Return the (X, Y) coordinate for the center point of the cell that contains the specified text.  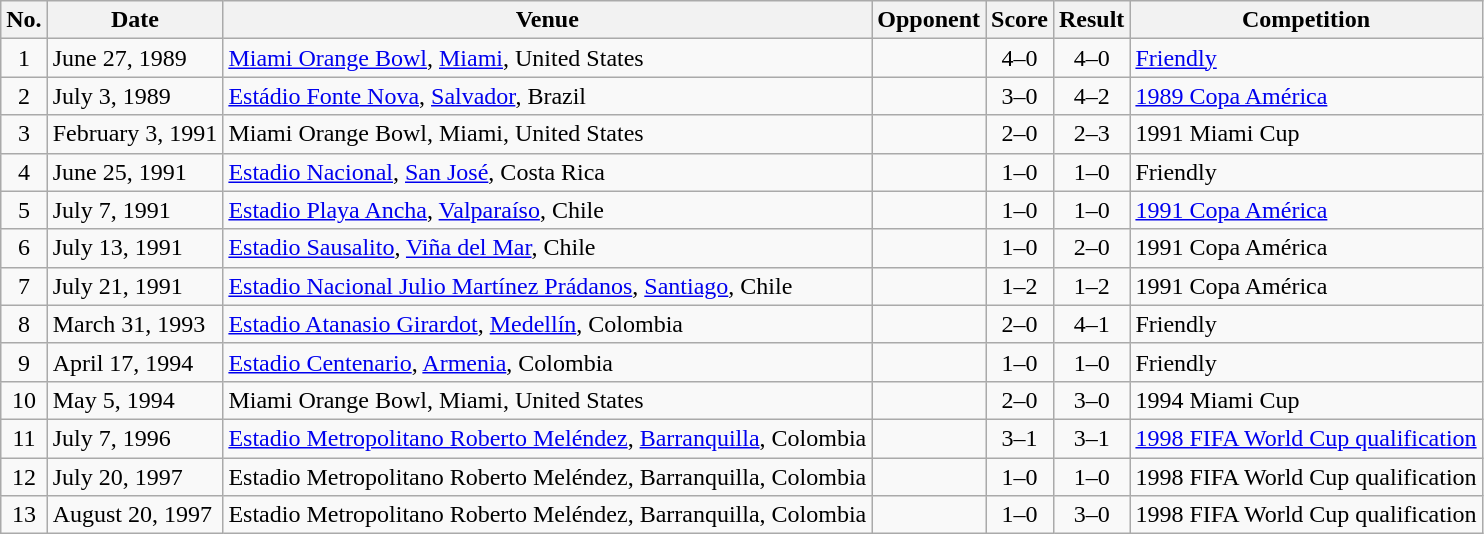
3 (24, 134)
July 7, 1991 (135, 210)
Estadio Playa Ancha, Valparaíso, Chile (548, 210)
4–1 (1091, 324)
July 3, 1989 (135, 96)
July 13, 1991 (135, 248)
10 (24, 400)
7 (24, 286)
Estadio Nacional Julio Martínez Prádanos, Santiago, Chile (548, 286)
March 31, 1993 (135, 324)
July 7, 1996 (135, 438)
Estádio Fonte Nova, Salvador, Brazil (548, 96)
13 (24, 515)
Estadio Sausalito, Viña del Mar, Chile (548, 248)
1989 Copa América (1306, 96)
8 (24, 324)
5 (24, 210)
Competition (1306, 20)
June 27, 1989 (135, 58)
April 17, 1994 (135, 362)
Result (1091, 20)
May 5, 1994 (135, 400)
6 (24, 248)
February 3, 1991 (135, 134)
4 (24, 172)
1994 Miami Cup (1306, 400)
9 (24, 362)
July 21, 1991 (135, 286)
12 (24, 477)
1991 Miami Cup (1306, 134)
11 (24, 438)
Score (1020, 20)
August 20, 1997 (135, 515)
Estadio Centenario, Armenia, Colombia (548, 362)
July 20, 1997 (135, 477)
Opponent (929, 20)
Venue (548, 20)
2–3 (1091, 134)
Date (135, 20)
Estadio Atanasio Girardot, Medellín, Colombia (548, 324)
No. (24, 20)
2 (24, 96)
Estadio Nacional, San José, Costa Rica (548, 172)
4–2 (1091, 96)
1 (24, 58)
June 25, 1991 (135, 172)
